Search for the cell housing the specified text and yield its (x, y) center coordinate. 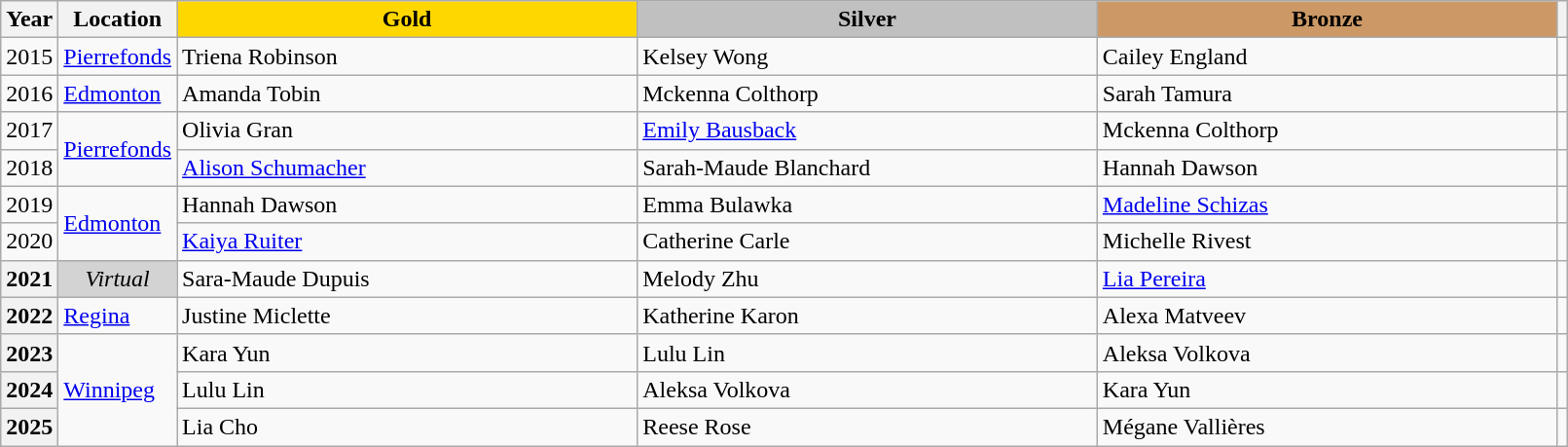
Amanda Tobin (407, 93)
Silver (868, 19)
Katherine Karon (868, 316)
Kaiya Ruiter (407, 242)
Madeline Schizas (1327, 205)
2019 (29, 205)
2021 (29, 279)
Michelle Rivest (1327, 242)
Winnipeg (118, 390)
2017 (29, 130)
2024 (29, 390)
Lia Cho (407, 427)
Emma Bulawka (868, 205)
Emily Bausback (868, 130)
Olivia Gran (407, 130)
Reese Rose (868, 427)
Regina (118, 316)
2016 (29, 93)
Triena Robinson (407, 56)
Mégane Vallières (1327, 427)
Location (118, 19)
Alison Schumacher (407, 168)
Bronze (1327, 19)
Sarah-Maude Blanchard (868, 168)
2023 (29, 353)
Justine Miclette (407, 316)
Virtual (118, 279)
2015 (29, 56)
Lia Pereira (1327, 279)
Sara-Maude Dupuis (407, 279)
Alexa Matveev (1327, 316)
Year (29, 19)
2022 (29, 316)
Kelsey Wong (868, 56)
Melody Zhu (868, 279)
2018 (29, 168)
Cailey England (1327, 56)
Sarah Tamura (1327, 93)
2020 (29, 242)
Gold (407, 19)
Catherine Carle (868, 242)
2025 (29, 427)
